Identify which cell holds the provided text, then report its [x, y] central coordinate. 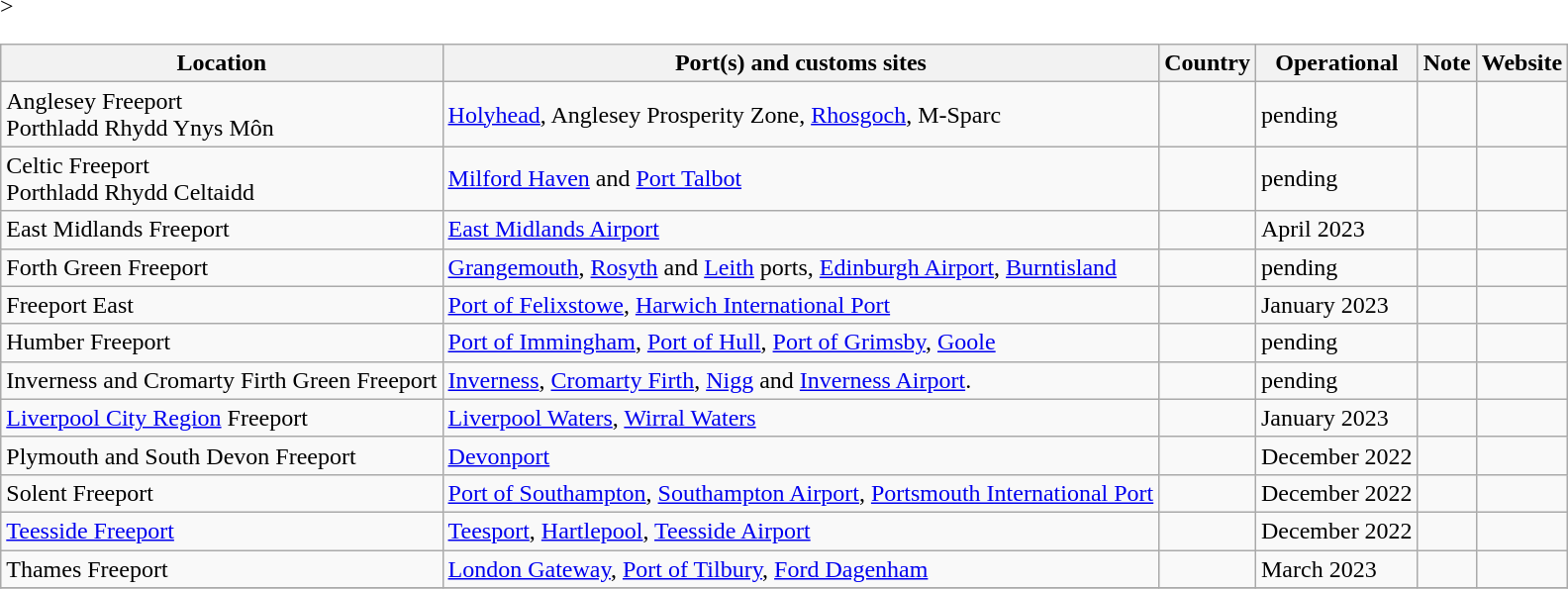
Port of Southampton, Southampton Airport, Portsmouth International Port [801, 493]
Website [1521, 63]
Freeport East [222, 305]
Liverpool Waters, Wirral Waters [801, 418]
East Midlands Airport [801, 230]
Anglesey Freeport Porthladd Rhydd Ynys Môn [222, 115]
Port of Immingham, Port of Hull, Port of Grimsby, Goole [801, 343]
March 2023 [1336, 569]
Location [222, 63]
London Gateway, Port of Tilbury, Ford Dagenham [801, 569]
Liverpool City Region Freeport [222, 418]
Thames Freeport [222, 569]
Inverness, Cromarty Firth, Nigg and Inverness Airport. [801, 380]
Plymouth and South Devon Freeport [222, 455]
Port of Felixstowe, Harwich International Port [801, 305]
Holyhead, Anglesey Prosperity Zone, Rhosgoch, M-Sparc [801, 115]
Teesport, Hartlepool, Teesside Airport [801, 531]
East Midlands Freeport [222, 230]
Milford Haven and Port Talbot [801, 178]
Humber Freeport [222, 343]
Port(s) and customs sites [801, 63]
Grangemouth, Rosyth and Leith ports, Edinburgh Airport, Burntisland [801, 267]
Devonport [801, 455]
April 2023 [1336, 230]
Operational [1336, 63]
Forth Green Freeport [222, 267]
Solent Freeport [222, 493]
Celtic Freeport Porthladd Rhydd Celtaidd [222, 178]
Note [1447, 63]
Inverness and Cromarty Firth Green Freeport [222, 380]
Country [1208, 63]
Teesside Freeport [222, 531]
